Identify which cell holds the provided text, then report its [X, Y] central coordinate. 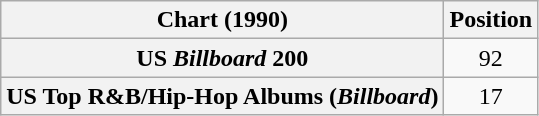
US Billboard 200 [222, 58]
92 [491, 58]
17 [491, 96]
US Top R&B/Hip-Hop Albums (Billboard) [222, 96]
Chart (1990) [222, 20]
Position [491, 20]
